Pinpoint the cell where the given text exists, returning its (x, y) midpoint coordinate. 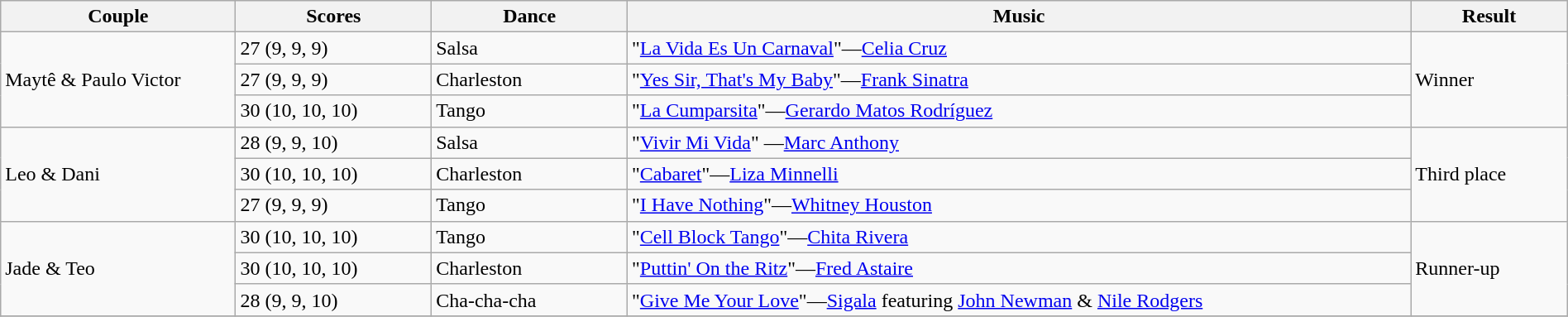
Runner-up (1489, 268)
Leo & Dani (118, 174)
"Cell Block Tango"—Chita Rivera (1019, 237)
"Give Me Your Love"—Sigala featuring John Newman & Nile Rodgers (1019, 300)
Couple (118, 17)
"Yes Sir, That's My Baby"—Frank Sinatra (1019, 79)
Music (1019, 17)
Maytê & Paulo Victor (118, 79)
Scores (334, 17)
Cha-cha-cha (529, 300)
Jade & Teo (118, 268)
Winner (1489, 79)
Third place (1489, 174)
"Vivir Mi Vida" —Marc Anthony (1019, 142)
Result (1489, 17)
"I Have Nothing"—Whitney Houston (1019, 205)
"La Vida Es Un Carnaval"—Celia Cruz (1019, 48)
"Puttin' On the Ritz"—Fred Astaire (1019, 268)
"La Cumparsita"—Gerardo Matos Rodríguez (1019, 111)
Dance (529, 17)
"Cabaret"—Liza Minnelli (1019, 174)
